Scan for the cell matching the given text and deliver its [x, y] coordinate at center. 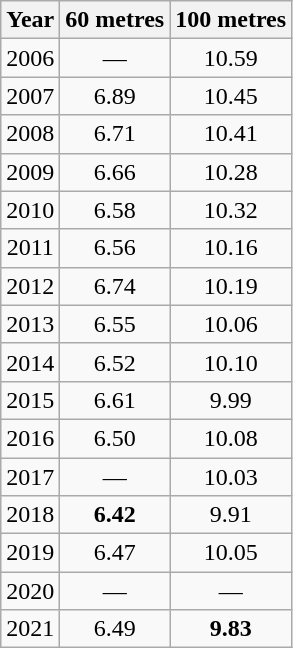
10.03 [231, 477]
10.45 [231, 96]
2013 [30, 324]
6.49 [115, 629]
6.42 [115, 515]
6.52 [115, 362]
9.91 [231, 515]
10.19 [231, 286]
10.41 [231, 134]
2017 [30, 477]
10.05 [231, 553]
2008 [30, 134]
6.71 [115, 134]
100 metres [231, 20]
6.55 [115, 324]
2006 [30, 58]
2019 [30, 553]
2009 [30, 172]
2015 [30, 400]
10.06 [231, 324]
2021 [30, 629]
60 metres [115, 20]
6.47 [115, 553]
10.28 [231, 172]
10.59 [231, 58]
2014 [30, 362]
10.32 [231, 210]
2010 [30, 210]
6.89 [115, 96]
2011 [30, 248]
2016 [30, 438]
2012 [30, 286]
10.16 [231, 248]
6.58 [115, 210]
10.10 [231, 362]
6.50 [115, 438]
2020 [30, 591]
9.83 [231, 629]
6.74 [115, 286]
9.99 [231, 400]
6.61 [115, 400]
10.08 [231, 438]
6.56 [115, 248]
2007 [30, 96]
Year [30, 20]
2018 [30, 515]
6.66 [115, 172]
